Detect which cell encompasses the target text, then output its (x, y) center coordinate. 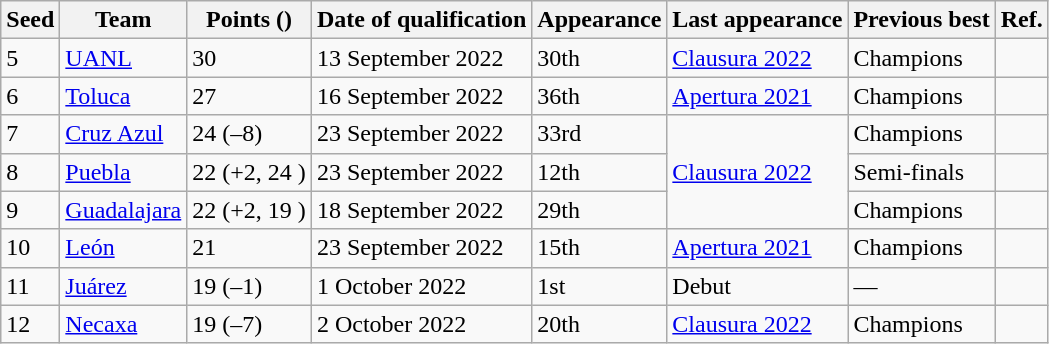
— (922, 286)
8 (30, 172)
22 (+2, 19 ) (250, 210)
6 (30, 96)
1 October 2022 (421, 286)
33rd (600, 134)
12 (30, 324)
Cruz Azul (124, 134)
UANL (124, 58)
12th (600, 172)
Last appearance (758, 20)
13 September 2022 (421, 58)
Team (124, 20)
30 (250, 58)
Debut (758, 286)
10 (30, 248)
18 September 2022 (421, 210)
5 (30, 58)
1st (600, 286)
36th (600, 96)
19 (–1) (250, 286)
Necaxa (124, 324)
7 (30, 134)
15th (600, 248)
22 (+2, 24 ) (250, 172)
20th (600, 324)
30th (600, 58)
2 October 2022 (421, 324)
16 September 2022 (421, 96)
Points () (250, 20)
19 (–7) (250, 324)
21 (250, 248)
Juárez (124, 286)
León (124, 248)
Guadalajara (124, 210)
Toluca (124, 96)
Puebla (124, 172)
24 (–8) (250, 134)
Ref. (1022, 20)
Previous best (922, 20)
29th (600, 210)
Seed (30, 20)
Appearance (600, 20)
9 (30, 210)
11 (30, 286)
Date of qualification (421, 20)
Semi-finals (922, 172)
27 (250, 96)
